Search for the cell housing the specified text and yield its [x, y] center coordinate. 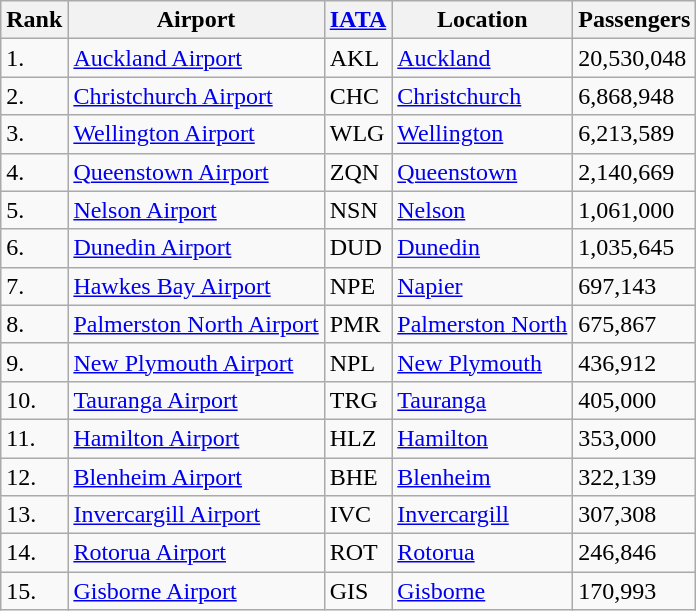
13. [34, 515]
5. [34, 210]
675,867 [634, 324]
14. [34, 553]
1. [34, 58]
Airport [196, 20]
436,912 [634, 362]
Queenstown Airport [196, 172]
2,140,669 [634, 172]
Dunedin Airport [196, 248]
Rotorua Airport [196, 553]
NPL [358, 362]
6. [34, 248]
Invercargill Airport [196, 515]
Auckland Airport [196, 58]
405,000 [634, 400]
6,868,948 [634, 96]
WLG [358, 134]
6,213,589 [634, 134]
Hamilton [482, 438]
ZQN [358, 172]
TRG [358, 400]
Hawkes Bay Airport [196, 286]
7. [34, 286]
Location [482, 20]
322,139 [634, 477]
PMR [358, 324]
Rank [34, 20]
Napier [482, 286]
3. [34, 134]
1,035,645 [634, 248]
246,846 [634, 553]
Blenheim Airport [196, 477]
Wellington Airport [196, 134]
1,061,000 [634, 210]
170,993 [634, 591]
IATA [358, 20]
Nelson Airport [196, 210]
NPE [358, 286]
Christchurch Airport [196, 96]
ROT [358, 553]
Auckland [482, 58]
CHC [358, 96]
New Plymouth [482, 362]
New Plymouth Airport [196, 362]
GIS [358, 591]
Hamilton Airport [196, 438]
12. [34, 477]
DUD [358, 248]
15. [34, 591]
Palmerston North [482, 324]
9. [34, 362]
697,143 [634, 286]
8. [34, 324]
2. [34, 96]
353,000 [634, 438]
Nelson [482, 210]
NSN [358, 210]
Blenheim [482, 477]
Wellington [482, 134]
Passengers [634, 20]
Tauranga [482, 400]
HLZ [358, 438]
10. [34, 400]
Dunedin [482, 248]
AKL [358, 58]
BHE [358, 477]
11. [34, 438]
4. [34, 172]
Rotorua [482, 553]
Invercargill [482, 515]
Tauranga Airport [196, 400]
20,530,048 [634, 58]
IVC [358, 515]
Gisborne [482, 591]
Palmerston North Airport [196, 324]
307,308 [634, 515]
Gisborne Airport [196, 591]
Queenstown [482, 172]
Christchurch [482, 96]
